Capture the cell that displays the provided text and extract its [X, Y] central coordinate. 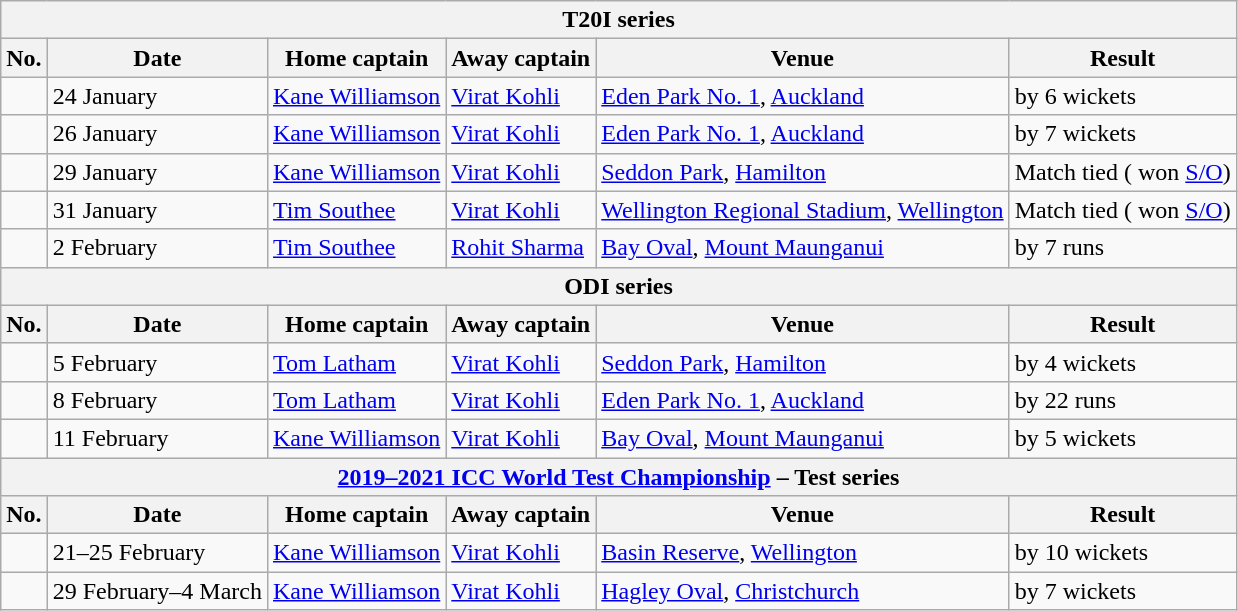
Wellington Regional Stadium, Wellington [802, 210]
by 10 wickets [1122, 553]
by 4 wickets [1122, 362]
by 22 runs [1122, 400]
by 6 wickets [1122, 96]
2019–2021 ICC World Test Championship – Test series [618, 477]
11 February [157, 438]
T20I series [618, 20]
21–25 February [157, 553]
29 January [157, 172]
24 January [157, 96]
8 February [157, 400]
by 5 wickets [1122, 438]
2 February [157, 248]
29 February–4 March [157, 591]
by 7 runs [1122, 248]
5 February [157, 362]
31 January [157, 210]
Basin Reserve, Wellington [802, 553]
ODI series [618, 286]
Rohit Sharma [521, 248]
Hagley Oval, Christchurch [802, 591]
26 January [157, 134]
